From the cell containing the given text, extract its center point as (x, y) coordinate. 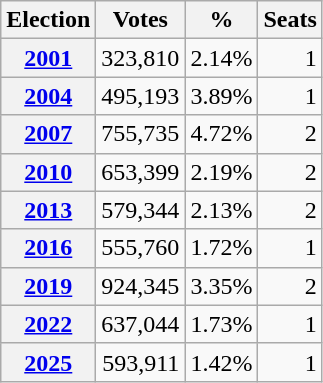
593,911 (140, 362)
3.89% (222, 96)
924,345 (140, 286)
2.14% (222, 58)
2.19% (222, 172)
2007 (48, 134)
555,760 (140, 248)
Votes (140, 20)
Election (48, 20)
2001 (48, 58)
2.13% (222, 210)
755,735 (140, 134)
% (222, 20)
2004 (48, 96)
2016 (48, 248)
Seats (290, 20)
2013 (48, 210)
4.72% (222, 134)
1.73% (222, 324)
1.42% (222, 362)
1.72% (222, 248)
323,810 (140, 58)
2022 (48, 324)
637,044 (140, 324)
653,399 (140, 172)
579,344 (140, 210)
2019 (48, 286)
3.35% (222, 286)
495,193 (140, 96)
2010 (48, 172)
2025 (48, 362)
